For the text-containing cell, return its midpoint in [X, Y] coordinate format. 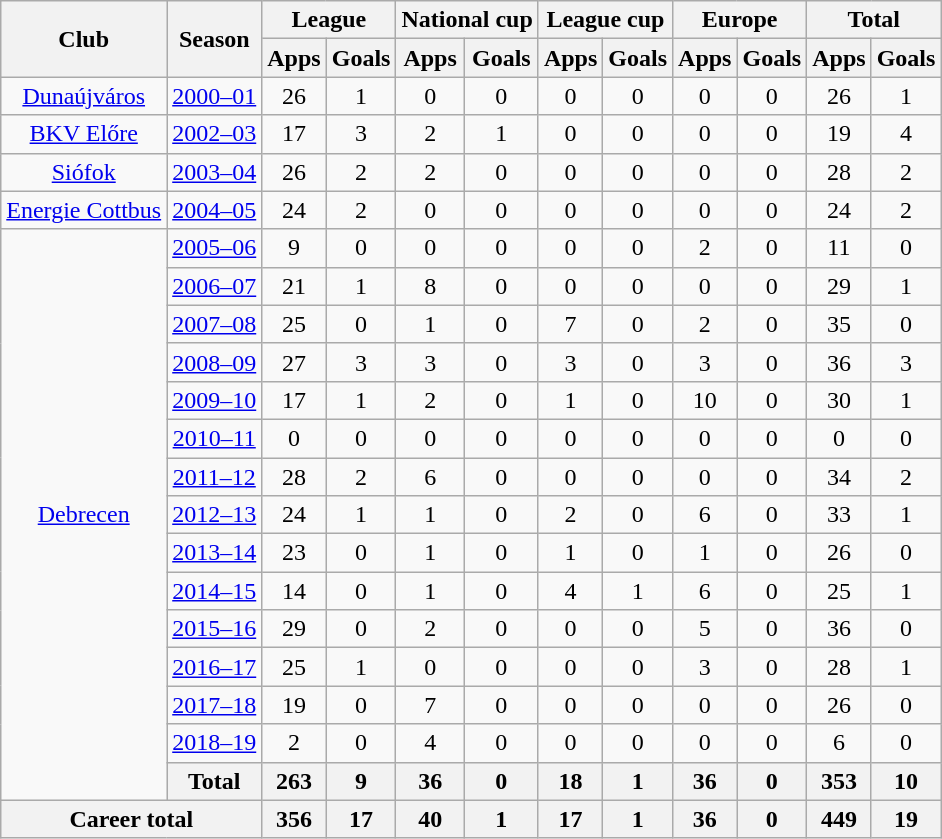
8 [430, 286]
2005–06 [214, 248]
40 [430, 819]
2000–01 [214, 96]
2015–16 [214, 629]
Debrecen [84, 514]
2017–18 [214, 705]
Club [84, 39]
30 [839, 400]
Dunaújváros [84, 96]
2011–12 [214, 477]
National cup [467, 20]
League cup [605, 20]
23 [294, 553]
33 [839, 515]
449 [839, 819]
14 [294, 591]
353 [839, 781]
2013–14 [214, 553]
2007–08 [214, 324]
BKV Előre [84, 134]
356 [294, 819]
2004–05 [214, 210]
2014–15 [214, 591]
2002–03 [214, 134]
27 [294, 362]
League [329, 20]
Europe [740, 20]
Career total [132, 819]
2010–11 [214, 438]
Season [214, 39]
21 [294, 286]
Energie Cottbus [84, 210]
2006–07 [214, 286]
2012–13 [214, 515]
2009–10 [214, 400]
35 [839, 324]
34 [839, 477]
18 [570, 781]
11 [839, 248]
2003–04 [214, 172]
263 [294, 781]
2016–17 [214, 667]
Siófok [84, 172]
2018–19 [214, 743]
5 [705, 629]
2008–09 [214, 362]
